Detect which cell encompasses the target text, then output its [x, y] center coordinate. 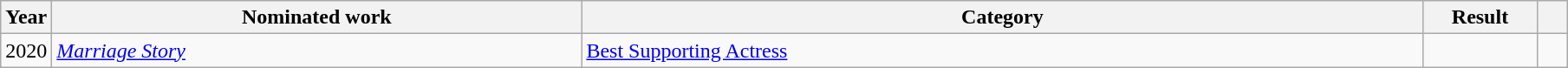
Category [1002, 17]
2020 [26, 51]
Year [26, 17]
Marriage Story [317, 51]
Nominated work [317, 17]
Best Supporting Actress [1002, 51]
Result [1480, 17]
